Detect which cell encompasses the target text, then output its [X, Y] center coordinate. 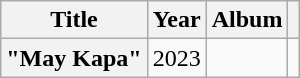
Album [247, 20]
2023 [176, 58]
Year [176, 20]
"May Kapa" [74, 58]
Title [74, 20]
